Pinpoint the cell where the given text exists, returning its (X, Y) midpoint coordinate. 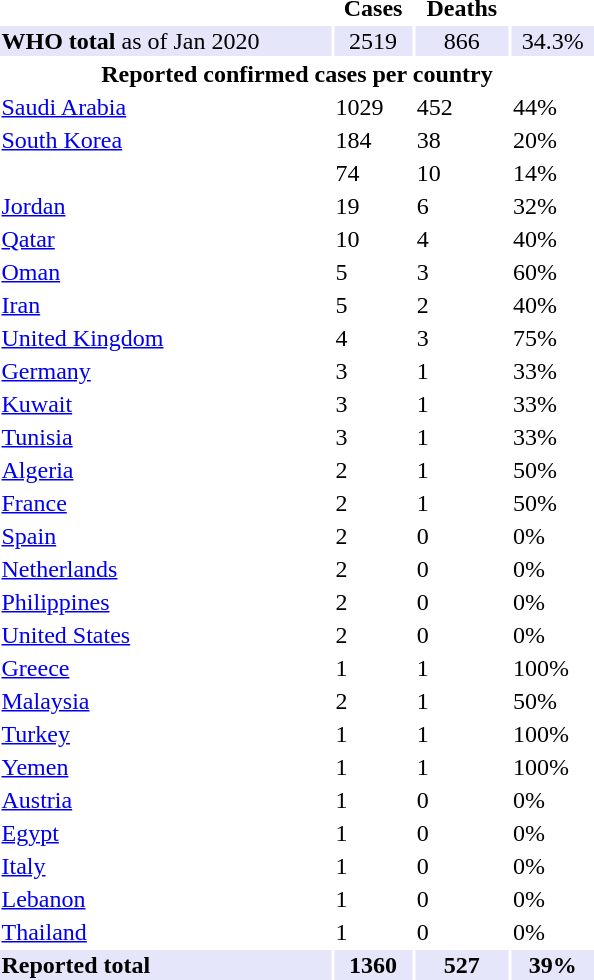
France (166, 503)
Egypt (166, 833)
75% (553, 338)
38 (462, 140)
Italy (166, 866)
United States (166, 635)
Spain (166, 536)
Thailand (166, 932)
184 (373, 140)
44% (553, 107)
39% (553, 965)
Jordan (166, 206)
452 (462, 107)
Tunisia (166, 437)
32% (553, 206)
Philippines (166, 602)
United Kingdom (166, 338)
WHO total as of Jan 2020 (166, 41)
74 (373, 173)
6 (462, 206)
527 (462, 965)
14% (553, 173)
Iran (166, 305)
Reported confirmed cases per country (297, 74)
1360 (373, 965)
1029 (373, 107)
Yemen (166, 767)
South Korea (166, 140)
Germany (166, 371)
2519 (373, 41)
34.3% (553, 41)
Netherlands (166, 569)
60% (553, 272)
Turkey (166, 734)
Malaysia (166, 701)
Algeria (166, 470)
Lebanon (166, 899)
Saudi Arabia (166, 107)
Reported total (166, 965)
Greece (166, 668)
Kuwait (166, 404)
866 (462, 41)
Qatar (166, 239)
19 (373, 206)
Oman (166, 272)
Austria (166, 800)
20% (553, 140)
